Scan for the cell matching the given text and deliver its (X, Y) coordinate at center. 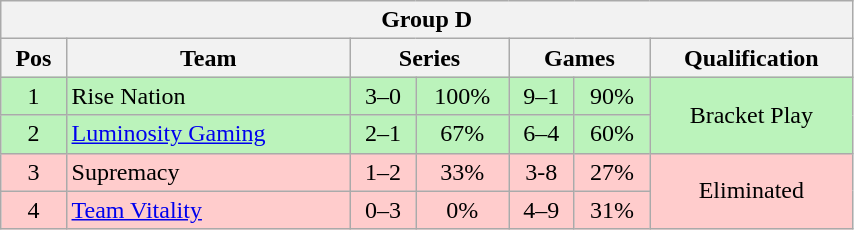
3 (34, 172)
Bracket Play (751, 115)
33% (462, 172)
Group D (427, 20)
3-8 (542, 172)
Luminosity Gaming (208, 134)
100% (462, 96)
2–1 (382, 134)
Eliminated (751, 191)
31% (612, 210)
60% (612, 134)
2 (34, 134)
4–9 (542, 210)
4 (34, 210)
Qualification (751, 58)
Supremacy (208, 172)
1–2 (382, 172)
Series (429, 58)
1 (34, 96)
Team Vitality (208, 210)
0–3 (382, 210)
6–4 (542, 134)
9–1 (542, 96)
Games (580, 58)
0% (462, 210)
Rise Nation (208, 96)
3–0 (382, 96)
90% (612, 96)
27% (612, 172)
67% (462, 134)
Pos (34, 58)
Team (208, 58)
